Scan for the cell matching the given text and deliver its (x, y) coordinate at center. 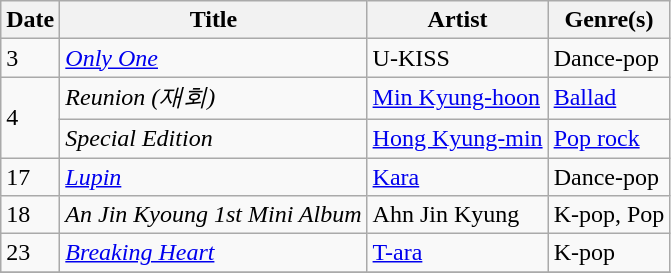
An Jin Kyoung 1st Mini Album (214, 215)
17 (30, 177)
3 (30, 58)
Only One (214, 58)
Artist (458, 20)
Ballad (609, 98)
23 (30, 253)
Hong Kyung-min (458, 138)
T-ara (458, 253)
18 (30, 215)
Ahn Jin Kyung (458, 215)
Breaking Heart (214, 253)
Special Edition (214, 138)
Min Kyung-hoon (458, 98)
Kara (458, 177)
Reunion (재회) (214, 98)
Date (30, 20)
U-KISS (458, 58)
Genre(s) (609, 20)
K-pop (609, 253)
K-pop, Pop (609, 215)
Title (214, 20)
Lupin (214, 177)
4 (30, 118)
Pop rock (609, 138)
